Search for the cell housing the specified text and yield its [x, y] center coordinate. 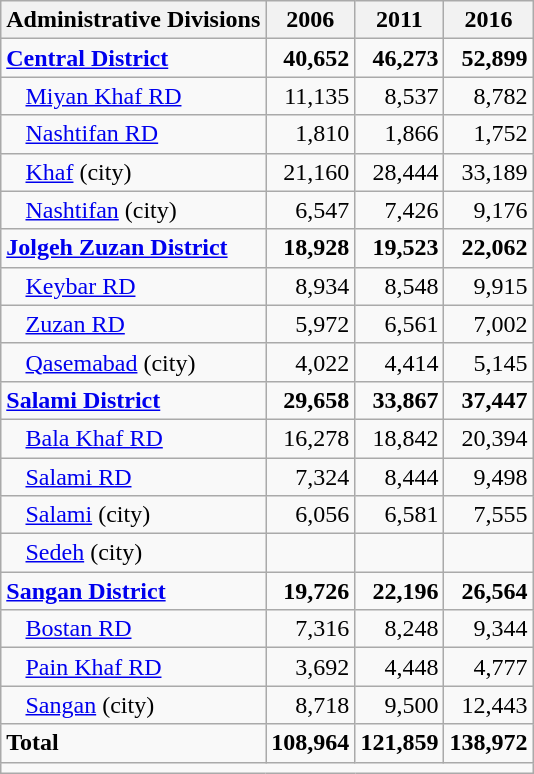
9,176 [488, 210]
1,752 [488, 134]
Salami RD [134, 477]
52,899 [488, 58]
8,934 [310, 286]
Bala Khaf RD [134, 438]
9,498 [488, 477]
1,866 [400, 134]
9,915 [488, 286]
7,316 [310, 629]
Keybar RD [134, 286]
7,002 [488, 324]
40,652 [310, 58]
108,964 [310, 743]
22,196 [400, 591]
6,547 [310, 210]
8,248 [400, 629]
8,548 [400, 286]
8,718 [310, 705]
11,135 [310, 96]
138,972 [488, 743]
20,394 [488, 438]
2016 [488, 20]
19,726 [310, 591]
21,160 [310, 172]
Sedeh (city) [134, 553]
7,426 [400, 210]
19,523 [400, 248]
37,447 [488, 400]
4,414 [400, 362]
8,537 [400, 96]
5,972 [310, 324]
3,692 [310, 667]
Salami District [134, 400]
18,842 [400, 438]
Bostan RD [134, 629]
5,145 [488, 362]
12,443 [488, 705]
22,062 [488, 248]
4,777 [488, 667]
8,444 [400, 477]
29,658 [310, 400]
16,278 [310, 438]
Zuzan RD [134, 324]
121,859 [400, 743]
6,581 [400, 515]
26,564 [488, 591]
4,448 [400, 667]
6,056 [310, 515]
33,867 [400, 400]
Total [134, 743]
46,273 [400, 58]
Administrative Divisions [134, 20]
33,189 [488, 172]
Central District [134, 58]
9,344 [488, 629]
18,928 [310, 248]
6,561 [400, 324]
2011 [400, 20]
7,555 [488, 515]
Nashtifan RD [134, 134]
8,782 [488, 96]
Jolgeh Zuzan District [134, 248]
7,324 [310, 477]
Khaf (city) [134, 172]
Nashtifan (city) [134, 210]
Salami (city) [134, 515]
4,022 [310, 362]
1,810 [310, 134]
Sangan District [134, 591]
9,500 [400, 705]
28,444 [400, 172]
Pain Khaf RD [134, 667]
2006 [310, 20]
Qasemabad (city) [134, 362]
Miyan Khaf RD [134, 96]
Sangan (city) [134, 705]
